Pinpoint the cell where the given text exists, returning its (x, y) midpoint coordinate. 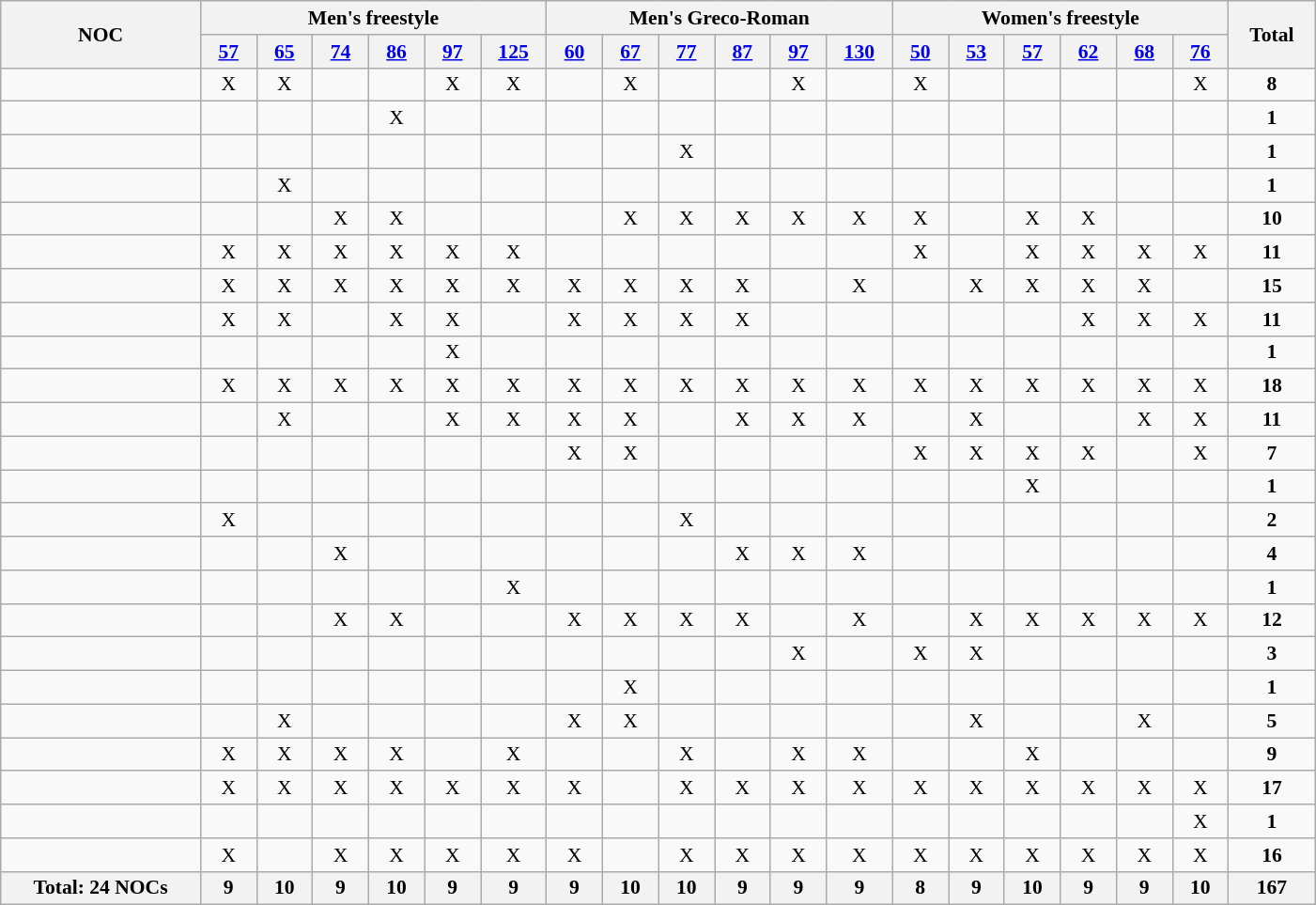
65 (285, 52)
12 (1272, 620)
Total (1272, 34)
2 (1272, 521)
NOC (101, 34)
Total: 24 NOCs (101, 888)
77 (687, 52)
60 (575, 52)
76 (1200, 52)
15 (1272, 286)
125 (514, 52)
62 (1089, 52)
50 (921, 52)
74 (341, 52)
Women's freestyle (1061, 18)
167 (1272, 888)
Men's Greco-Roman (720, 18)
87 (742, 52)
17 (1272, 788)
68 (1144, 52)
3 (1272, 654)
53 (977, 52)
7 (1272, 453)
18 (1272, 386)
16 (1272, 855)
86 (396, 52)
5 (1272, 721)
4 (1272, 554)
130 (859, 52)
67 (630, 52)
Men's freestyle (373, 18)
